Pinpoint the cell where the given text exists, returning its (X, Y) midpoint coordinate. 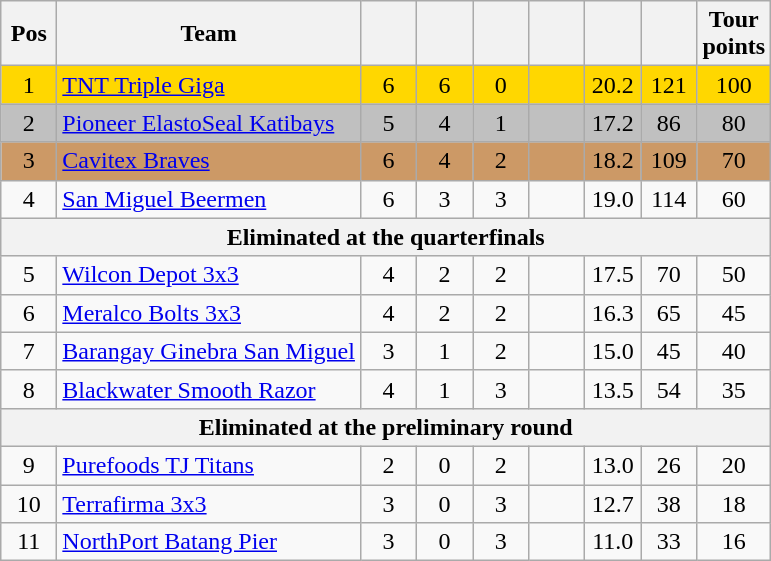
Purefoods TJ Titans (209, 465)
Eliminated at the quarterfinals (386, 237)
54 (669, 389)
San Miguel Beermen (209, 199)
Pos (29, 34)
16.3 (613, 313)
Cavitex Braves (209, 161)
12.7 (613, 503)
Blackwater Smooth Razor (209, 389)
13.0 (613, 465)
20.2 (613, 85)
17.2 (613, 123)
9 (29, 465)
18.2 (613, 161)
TNT Triple Giga (209, 85)
100 (734, 85)
8 (29, 389)
15.0 (613, 351)
20 (734, 465)
11.0 (613, 542)
109 (669, 161)
16 (734, 542)
7 (29, 351)
38 (669, 503)
114 (669, 199)
19.0 (613, 199)
Meralco Bolts 3x3 (209, 313)
121 (669, 85)
10 (29, 503)
Pioneer ElastoSeal Katibays (209, 123)
Barangay Ginebra San Miguel (209, 351)
33 (669, 542)
35 (734, 389)
11 (29, 542)
86 (669, 123)
50 (734, 275)
NorthPort Batang Pier (209, 542)
18 (734, 503)
13.5 (613, 389)
Terrafirma 3x3 (209, 503)
17.5 (613, 275)
Wilcon Depot 3x3 (209, 275)
80 (734, 123)
Team (209, 34)
65 (669, 313)
Tour points (734, 34)
26 (669, 465)
60 (734, 199)
40 (734, 351)
Eliminated at the preliminary round (386, 427)
